Scan for the cell matching the given text and deliver its [x, y] coordinate at center. 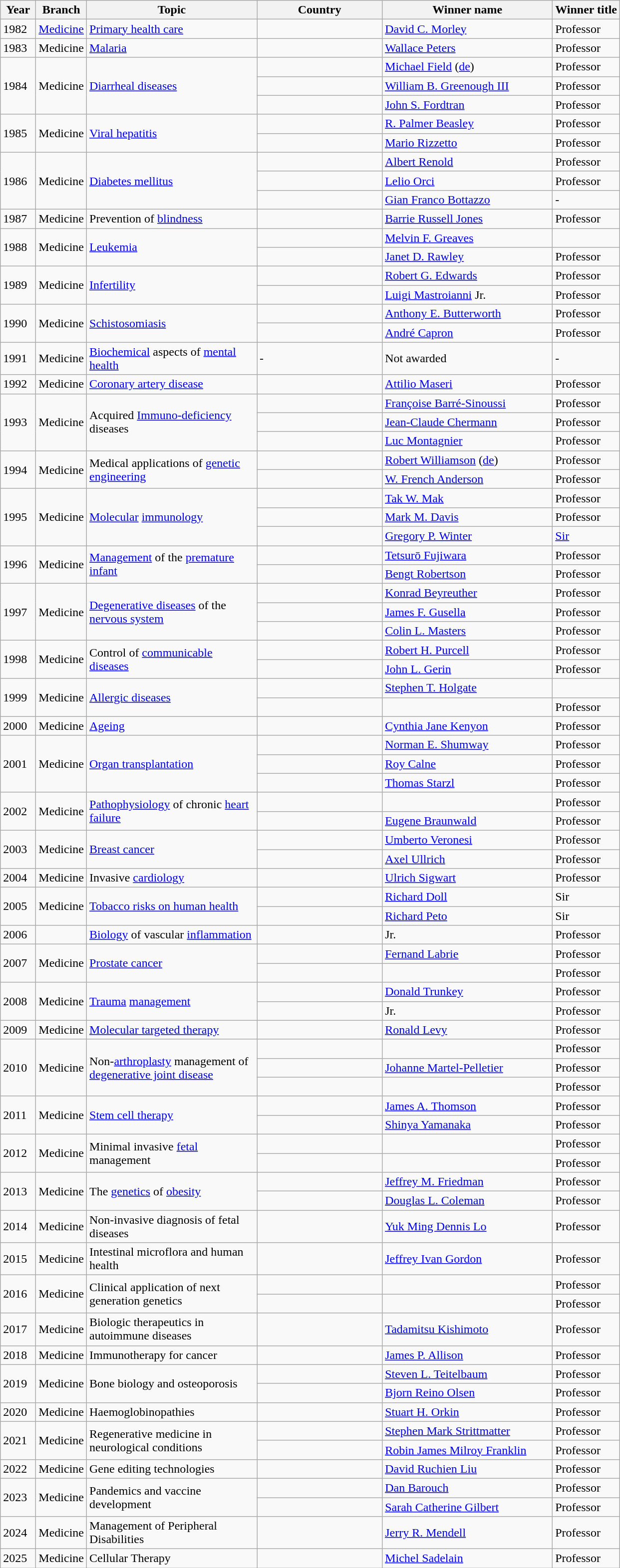
Biology of vascular inflammation [172, 935]
Ronald Levy [467, 1030]
Johanne Martel-Pelletier [467, 1068]
Françoise Barré-Sinoussi [467, 403]
Anthony E. Butterworth [467, 314]
Pandemics and vaccine development [172, 1497]
Umberto Veronesi [467, 840]
Donald Trunkey [467, 992]
Stephen Mark Strittmatter [467, 1431]
Biochemical aspects of mental health [172, 358]
2012 [18, 1153]
Winner title [586, 10]
Stem cell therapy [172, 1115]
Thomas Starzl [467, 783]
1992 [18, 384]
Minimal invasive fetal management [172, 1153]
Jean-Claude Chermann [467, 422]
Barrie Russell Jones [467, 219]
Norman E. Shumway [467, 745]
Regenerative medicine in neurological conditions [172, 1440]
1987 [18, 219]
Robert H. Purcell [467, 650]
2015 [18, 1259]
Tadamitsu Kishimoto [467, 1329]
1997 [18, 612]
Acquired Immuno-deficiency diseases [172, 422]
Eugene Braunwald [467, 821]
1996 [18, 565]
2009 [18, 1030]
Coronary artery disease [172, 384]
Mark M. Davis [467, 517]
Schistosomiasis [172, 323]
Konrad Beyreuther [467, 593]
Robin James Milroy Franklin [467, 1450]
1989 [18, 285]
Year [18, 10]
1988 [18, 247]
Attilio Maseri [467, 384]
Diarrheal diseases [172, 86]
2021 [18, 1440]
2000 [18, 726]
Richard Peto [467, 916]
Stephen T. Holgate [467, 688]
1983 [18, 48]
James F. Gusella [467, 612]
Bone biology and osteoporosis [172, 1383]
Lelio Orci [467, 181]
Clinical application of next generation genetics [172, 1294]
Janet D. Rawley [467, 257]
Cellular Therapy [172, 1559]
1985 [18, 133]
Biologic therapeutics in autoimmune diseases [172, 1329]
John L. Gerin [467, 669]
Haemoglobinopathies [172, 1412]
2020 [18, 1412]
2002 [18, 811]
Bengt Robertson [467, 574]
2019 [18, 1383]
1995 [18, 517]
David Ruchien Liu [467, 1469]
Allergic diseases [172, 697]
Cynthia Jane Kenyon [467, 726]
Axel Ullrich [467, 859]
2017 [18, 1329]
Dan Barouch [467, 1488]
Ageing [172, 726]
1990 [18, 323]
2011 [18, 1115]
Management of the premature infant [172, 565]
Malaria [172, 48]
Roy Calne [467, 764]
1991 [18, 358]
Michael Field (de) [467, 67]
Shinya Yamanaka [467, 1124]
2003 [18, 849]
Viral hepatitis [172, 133]
2008 [18, 1001]
Non-invasive diagnosis of fetal diseases [172, 1226]
Melvin F. Greaves [467, 238]
2010 [18, 1068]
Intestinal microflora and human health [172, 1259]
Diabetes mellitus [172, 181]
Degenerative diseases of the nervous system [172, 612]
Invasive cardiology [172, 878]
John S. Fordtran [467, 105]
Albert Renold [467, 162]
2005 [18, 906]
2006 [18, 935]
2023 [18, 1497]
Douglas L. Coleman [467, 1201]
André Capron [467, 333]
Non-arthroplasty management of degenerative joint disease [172, 1068]
Infertility [172, 285]
Organ transplantation [172, 764]
Mario Rizzetto [467, 143]
1984 [18, 86]
Steven L. Teitelbaum [467, 1374]
David C. Morley [467, 29]
Sarah Catherine Gilbert [467, 1507]
Prostate cancer [172, 963]
Ulrich Sigwart [467, 878]
2004 [18, 878]
Molecular immunology [172, 517]
Topic [172, 10]
Gregory P. Winter [467, 536]
William B. Greenough III [467, 86]
Prevention of blindness [172, 219]
2001 [18, 764]
1999 [18, 697]
2016 [18, 1294]
Breast cancer [172, 849]
Jeffrey M. Friedman [467, 1182]
Stuart H. Orkin [467, 1412]
Tak W. Mak [467, 498]
Bjorn Reino Olsen [467, 1393]
2007 [18, 963]
Not awarded [467, 358]
Fernand Labrie [467, 954]
2024 [18, 1533]
Richard Doll [467, 897]
Colin L. Masters [467, 631]
Tetsurō Fujiwara [467, 555]
2025 [18, 1559]
1982 [18, 29]
1986 [18, 181]
Molecular targeted therapy [172, 1030]
Michel Sadelain [467, 1559]
Yuk Ming Dennis Lo [467, 1226]
2014 [18, 1226]
2013 [18, 1191]
Primary health care [172, 29]
The genetics of obesity [172, 1191]
Branch [61, 10]
2018 [18, 1355]
James A. Thomson [467, 1106]
Jerry R. Mendell [467, 1533]
R. Palmer Beasley [467, 124]
Robert G. Edwards [467, 276]
Winner name [467, 10]
Gene editing technologies [172, 1469]
W. French Anderson [467, 479]
1994 [18, 469]
Tobacco risks on human health [172, 906]
Immunotherapy for cancer [172, 1355]
James P. Allison [467, 1355]
Country [319, 10]
Jeffrey Ivan Gordon [467, 1259]
Management of Peripheral Disabilities [172, 1533]
1993 [18, 422]
Wallace Peters [467, 48]
Leukemia [172, 247]
Trauma management [172, 1001]
Robert Williamson (de) [467, 460]
Medical applications of genetic engineering [172, 469]
2022 [18, 1469]
1998 [18, 660]
Luigi Mastroianni Jr. [467, 295]
Luc Montagnier [467, 441]
Pathophysiology of chronic heart failure [172, 811]
Control of communicable diseases [172, 660]
Gian Franco Bottazzo [467, 200]
